Provide the [X, Y] coordinate of the cell's center where the given text is located.  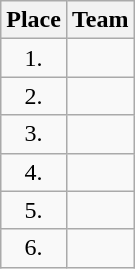
5. [34, 210]
3. [34, 134]
2. [34, 96]
Team [100, 20]
1. [34, 58]
4. [34, 172]
Place [34, 20]
6. [34, 248]
